Detect which cell encompasses the target text, then output its [x, y] center coordinate. 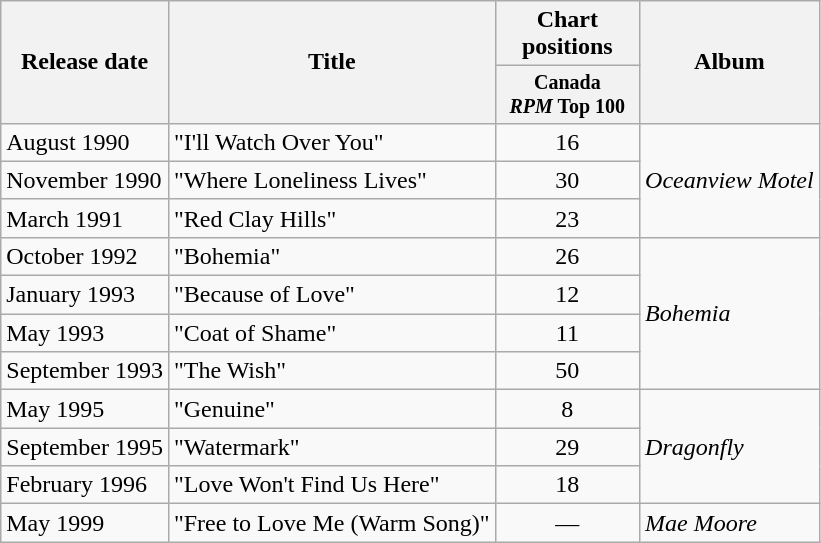
CanadaRPM Top 100 [567, 94]
Dragonfly [730, 447]
November 1990 [85, 180]
"Where Loneliness Lives" [332, 180]
"Red Clay Hills" [332, 218]
Album [730, 62]
February 1996 [85, 485]
"Free to Love Me (Warm Song)" [332, 523]
Oceanview Motel [730, 180]
50 [567, 371]
May 1999 [85, 523]
May 1995 [85, 409]
September 1993 [85, 371]
"Love Won't Find Us Here" [332, 485]
— [567, 523]
30 [567, 180]
"Bohemia" [332, 256]
October 1992 [85, 256]
Release date [85, 62]
August 1990 [85, 142]
"Because of Love" [332, 295]
Title [332, 62]
8 [567, 409]
"Coat of Shame" [332, 333]
Bohemia [730, 313]
16 [567, 142]
18 [567, 485]
Chart positions [567, 34]
Mae Moore [730, 523]
"The Wish" [332, 371]
23 [567, 218]
"I'll Watch Over You" [332, 142]
26 [567, 256]
11 [567, 333]
May 1993 [85, 333]
12 [567, 295]
September 1995 [85, 447]
March 1991 [85, 218]
29 [567, 447]
"Watermark" [332, 447]
"Genuine" [332, 409]
January 1993 [85, 295]
